Identify which cell holds the provided text, then report its (X, Y) central coordinate. 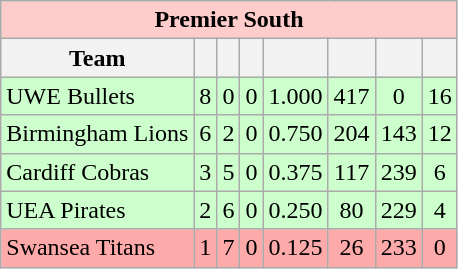
0.750 (296, 134)
7 (228, 248)
229 (398, 210)
26 (352, 248)
1.000 (296, 96)
3 (206, 172)
117 (352, 172)
Premier South (229, 20)
0.125 (296, 248)
Birmingham Lions (98, 134)
0.375 (296, 172)
4 (440, 210)
Swansea Titans (98, 248)
417 (352, 96)
Team (98, 58)
239 (398, 172)
UWE Bullets (98, 96)
0.250 (296, 210)
12 (440, 134)
1 (206, 248)
UEA Pirates (98, 210)
143 (398, 134)
8 (206, 96)
204 (352, 134)
233 (398, 248)
5 (228, 172)
Cardiff Cobras (98, 172)
80 (352, 210)
16 (440, 96)
